Identify which cell holds the provided text, then report its (X, Y) central coordinate. 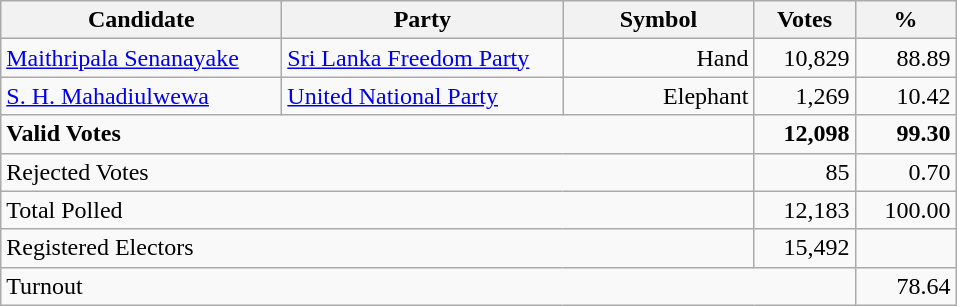
99.30 (906, 134)
85 (804, 172)
S. H. Mahadiulwewa (142, 96)
Registered Electors (378, 248)
88.89 (906, 58)
Sri Lanka Freedom Party (422, 58)
United National Party (422, 96)
12,183 (804, 210)
1,269 (804, 96)
Total Polled (378, 210)
Valid Votes (378, 134)
10,829 (804, 58)
% (906, 20)
Votes (804, 20)
78.64 (906, 286)
Rejected Votes (378, 172)
10.42 (906, 96)
15,492 (804, 248)
Turnout (428, 286)
Symbol (658, 20)
Party (422, 20)
Maithripala Senanayake (142, 58)
Candidate (142, 20)
Elephant (658, 96)
0.70 (906, 172)
100.00 (906, 210)
12,098 (804, 134)
Hand (658, 58)
